Find where the given text appears and provide that cell's center as (X, Y) coordinate. 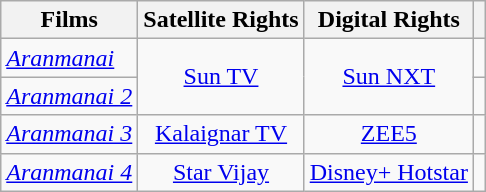
Sun TV (221, 77)
Aranmanai 4 (70, 172)
Kalaignar TV (221, 134)
Disney+ Hotstar (388, 172)
Aranmanai 3 (70, 134)
Digital Rights (388, 20)
Films (70, 20)
Sun NXT (388, 77)
Star Vijay (221, 172)
Aranmanai 2 (70, 96)
ZEE5 (388, 134)
Satellite Rights (221, 20)
Aranmanai (70, 58)
